Search for the cell housing the specified text and yield its [x, y] center coordinate. 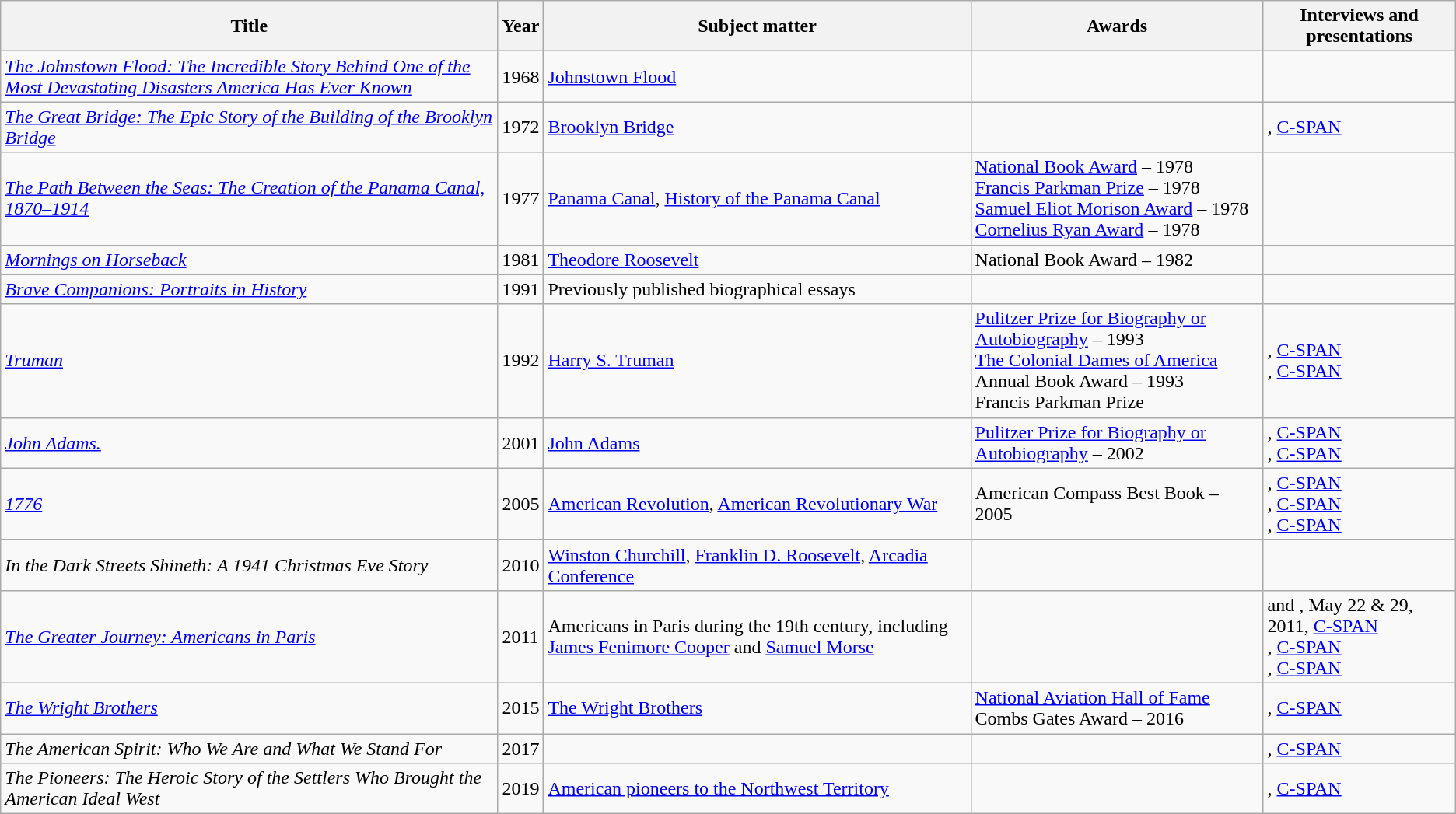
The Path Between the Seas: The Creation of the Panama Canal, 1870–1914 [249, 199]
2010 [521, 564]
Interviews and presentations [1360, 26]
Panama Canal, History of the Panama Canal [758, 199]
Title [249, 26]
1992 [521, 361]
Brave Companions: Portraits in History [249, 289]
The Greater Journey: Americans in Paris [249, 636]
The Great Bridge: The Epic Story of the Building of the Brooklyn Bridge [249, 128]
Subject matter [758, 26]
1991 [521, 289]
American Compass Best Book – 2005 [1117, 504]
In the Dark Streets Shineth: A 1941 Christmas Eve Story [249, 564]
2017 [521, 749]
2015 [521, 707]
National Book Award – 1978Francis Parkman Prize – 1978Samuel Eliot Morison Award – 1978Cornelius Ryan Award – 1978 [1117, 199]
National Aviation Hall of Fame Combs Gates Award – 2016 [1117, 707]
The Johnstown Flood: The Incredible Story Behind One of the Most Devastating Disasters America Has Ever Known [249, 76]
2005 [521, 504]
Mornings on Horseback [249, 260]
1968 [521, 76]
Theodore Roosevelt [758, 260]
and , May 22 & 29, 2011, C-SPAN, C-SPAN, C-SPAN [1360, 636]
John Adams [758, 443]
1972 [521, 128]
National Book Award – 1982 [1117, 260]
2011 [521, 636]
Year [521, 26]
Americans in Paris during the 19th century, including James Fenimore Cooper and Samuel Morse [758, 636]
John Adams. [249, 443]
Brooklyn Bridge [758, 128]
1977 [521, 199]
Winston Churchill, Franklin D. Roosevelt, Arcadia Conference [758, 564]
The Pioneers: The Heroic Story of the Settlers Who Brought the American Ideal West [249, 788]
, C-SPAN, C-SPAN, C-SPAN [1360, 504]
Previously published biographical essays [758, 289]
Pulitzer Prize for Biography or Autobiography – 2002 [1117, 443]
Truman [249, 361]
1981 [521, 260]
American Revolution, American Revolutionary War [758, 504]
2001 [521, 443]
2019 [521, 788]
Awards [1117, 26]
1776 [249, 504]
Harry S. Truman [758, 361]
Pulitzer Prize for Biography or Autobiography – 1993 The Colonial Dames of America Annual Book Award – 1993Francis Parkman Prize [1117, 361]
The American Spirit: Who We Are and What We Stand For [249, 749]
American pioneers to the Northwest Territory [758, 788]
Johnstown Flood [758, 76]
